Output the (X, Y) coordinate of the center of the cell containing the given text.  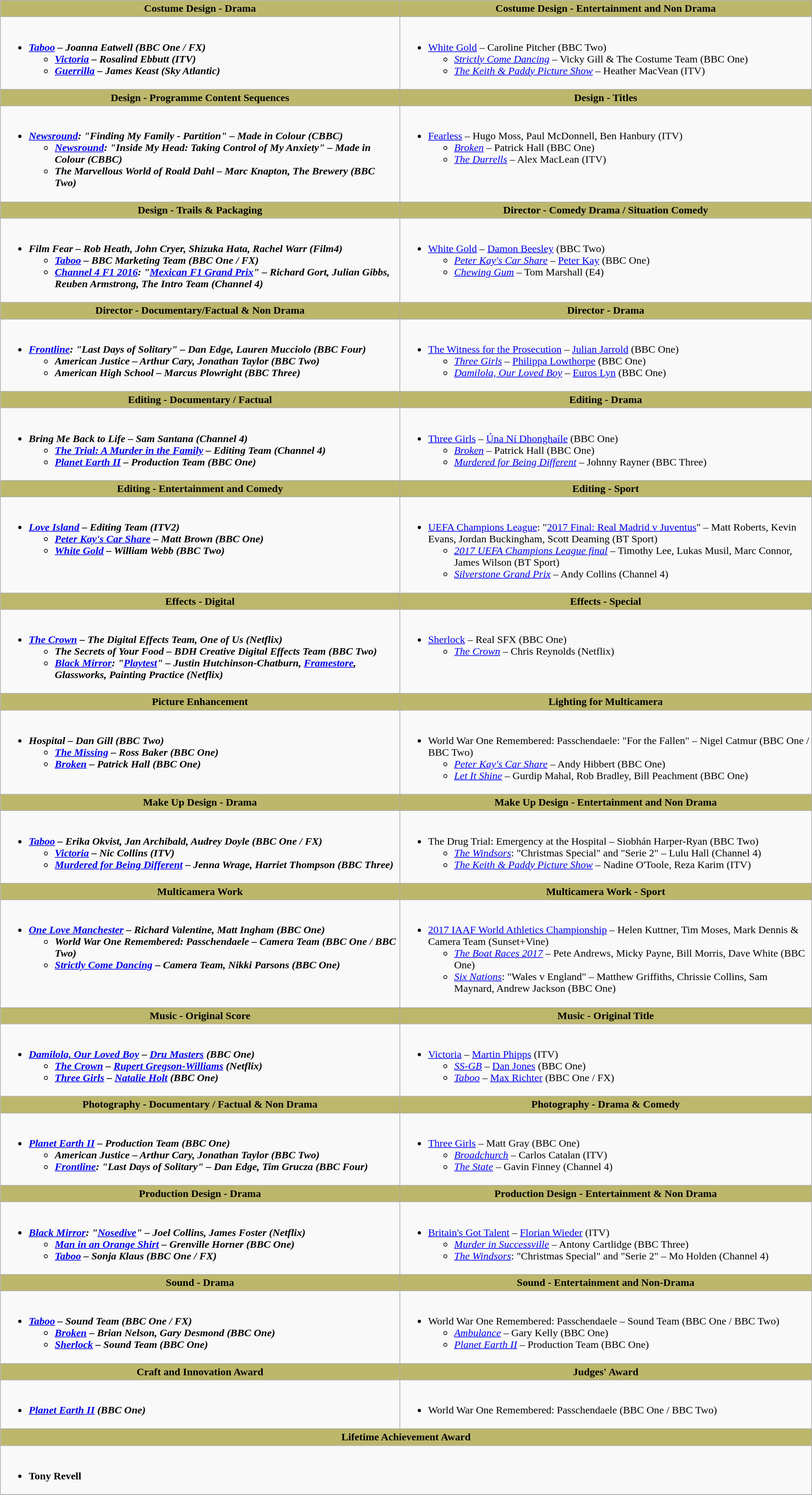
Effects - Special (606, 601)
White Gold – Damon Beesley (BBC Two)Peter Kay's Car Share – Peter Kay (BBC One)Chewing Gum – Tom Marshall (E4) (606, 260)
Planet Earth II (BBC One) (200, 1405)
Music - Original Score (200, 1016)
Craft and Innovation Award (200, 1371)
Damilola, Our Loved Boy – Dru Masters (BBC One)The Crown – Rupert Gregson-Williams (Netflix)Three Girls – Natalie Holt (BBC One) (200, 1060)
Design - Titles (606, 98)
Sherlock – Real SFX (BBC One)The Crown – Chris Reynolds (Netflix) (606, 652)
Sound - Drama (200, 1282)
Director - Drama (606, 311)
Director - Comedy Drama / Situation Comedy (606, 210)
Production Design - Entertainment & Non Drama (606, 1193)
Editing - Documentary / Factual (200, 400)
Make Up Design - Drama (200, 803)
Editing - Sport (606, 488)
Costume Design - Entertainment and Non Drama (606, 9)
Design - Trails & Packaging (200, 210)
Design - Programme Content Sequences (200, 98)
Music - Original Title (606, 1016)
Photography - Drama & Comedy (606, 1105)
World War One Remembered: Passchendaele (BBC One / BBC Two) (606, 1405)
Multicamera Work (200, 892)
Picture Enhancement (200, 702)
Editing - Drama (606, 400)
Victoria – Martin Phipps (ITV)SS-GB – Dan Jones (BBC One)Taboo – Max Richter (BBC One / FX) (606, 1060)
Effects - Digital (200, 601)
The Witness for the Prosecution – Julian Jarrold (BBC One)Three Girls – Philippa Lowthorpe (BBC One)Damilola, Our Loved Boy – Euros Lyn (BBC One) (606, 355)
World War One Remembered: Passchendaele – Sound Team (BBC One / BBC Two)Ambulance – Gary Kelly (BBC One)Planet Earth II – Production Team (BBC One) (606, 1327)
Taboo – Joanna Eatwell (BBC One / FX)Victoria – Rosalind Ebbutt (ITV)Guerrilla – James Keast (Sky Atlantic) (200, 53)
Taboo – Sound Team (BBC One / FX)Broken – Brian Nelson, Gary Desmond (BBC One)Sherlock – Sound Team (BBC One) (200, 1327)
Tony Revell (406, 1470)
Lifetime Achievement Award (406, 1437)
Hospital – Dan Gill (BBC Two)The Missing – Ross Baker (BBC One)Broken – Patrick Hall (BBC One) (200, 752)
Black Mirror: "Nosedive" – Joel Collins, James Foster (Netflix)Man in an Orange Shirt – Grenville Horner (BBC One)Taboo – Sonja Klaus (BBC One / FX) (200, 1238)
Lighting for Multicamera (606, 702)
Three Girls – Matt Gray (BBC One)Broadchurch – Carlos Catalan (ITV)The State – Gavin Finney (Channel 4) (606, 1149)
Director - Documentary/Factual & Non Drama (200, 311)
Three Girls – Úna Ní Dhonghaíle (BBC One)Broken – Patrick Hall (BBC One)Murdered for Being Different – Johnny Rayner (BBC Three) (606, 444)
Editing - Entertainment and Comedy (200, 488)
Costume Design - Drama (200, 9)
Multicamera Work - Sport (606, 892)
Production Design - Drama (200, 1193)
Judges' Award (606, 1371)
Fearless – Hugo Moss, Paul McDonnell, Ben Hanbury (ITV)Broken – Patrick Hall (BBC One)The Durrells – Alex MacLean (ITV) (606, 154)
Make Up Design - Entertainment and Non Drama (606, 803)
Sound - Entertainment and Non-Drama (606, 1282)
Love Island – Editing Team (ITV2)Peter Kay's Car Share – Matt Brown (BBC One)White Gold – William Webb (BBC Two) (200, 545)
Photography - Documentary / Factual & Non Drama (200, 1105)
